Detect which cell encompasses the target text, then output its (x, y) center coordinate. 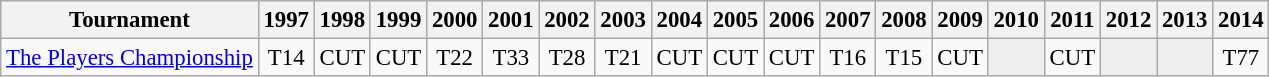
2010 (1016, 20)
2009 (960, 20)
1998 (342, 20)
2000 (455, 20)
T22 (455, 58)
The Players Championship (130, 58)
2007 (848, 20)
2002 (567, 20)
2004 (679, 20)
2008 (904, 20)
T33 (511, 58)
2012 (1128, 20)
T16 (848, 58)
2006 (792, 20)
1999 (398, 20)
T14 (286, 58)
T21 (623, 58)
2003 (623, 20)
T28 (567, 58)
1997 (286, 20)
2005 (735, 20)
2001 (511, 20)
2014 (1241, 20)
T77 (1241, 58)
T15 (904, 58)
2013 (1185, 20)
Tournament (130, 20)
2011 (1072, 20)
